Detect which cell encompasses the target text, then output its (X, Y) center coordinate. 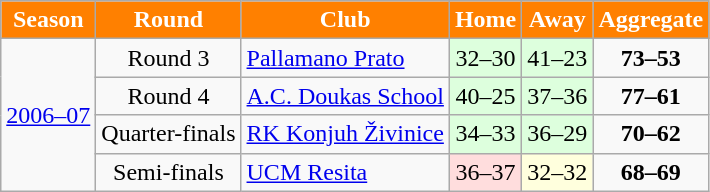
36–29 (558, 134)
70–62 (651, 134)
41–23 (558, 58)
Away (558, 20)
Home (485, 20)
2006–07 (48, 115)
Round 3 (168, 58)
73–53 (651, 58)
34–33 (485, 134)
Aggregate (651, 20)
UCM Resita (345, 172)
32–32 (558, 172)
37–36 (558, 96)
Club (345, 20)
Round (168, 20)
36–37 (485, 172)
40–25 (485, 96)
Round 4 (168, 96)
A.C. Doukas School (345, 96)
RK Konjuh Živinice (345, 134)
Quarter-finals (168, 134)
68–69 (651, 172)
Semi-finals (168, 172)
Season (48, 20)
32–30 (485, 58)
Pallamano Prato (345, 58)
77–61 (651, 96)
